Search for the cell housing the specified text and yield its [X, Y] center coordinate. 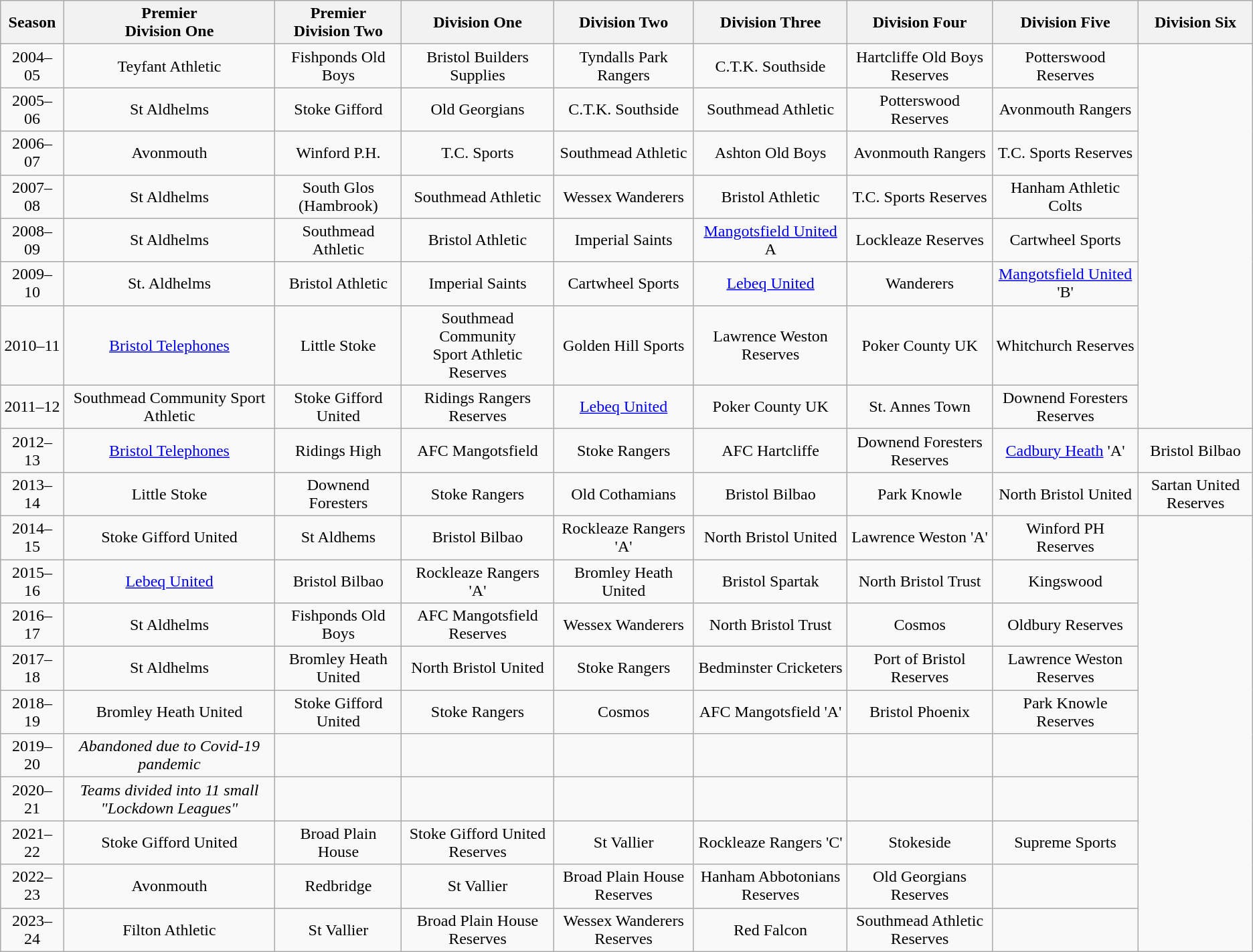
2012–13 [32, 450]
2019–20 [32, 755]
2021–22 [32, 842]
Division Two [624, 23]
St Aldhems [339, 537]
2009–10 [32, 284]
Whitchurch Reserves [1066, 345]
Oldbury Reserves [1066, 625]
PremierDivision Two [339, 23]
Downend Foresters [339, 494]
Stoke Gifford United Reserves [478, 842]
Filton Athletic [169, 929]
Sartan United Reserves [1195, 494]
2017–18 [32, 668]
AFC Mangotsfield 'A' [770, 712]
Division Four [920, 23]
Southmead Community Sport Athletic Reserves [478, 345]
Old Georgians Reserves [920, 886]
2011–12 [32, 407]
Hanham Athletic Colts [1066, 197]
Hanham Abbotonians Reserves [770, 886]
2023–24 [32, 929]
Old Cothamians [624, 494]
2015–16 [32, 581]
Bristol Builders Supplies [478, 66]
Wessex Wanderers Reserves [624, 929]
2010–11 [32, 345]
2022–23 [32, 886]
2008–09 [32, 240]
AFC Mangotsfield Reserves [478, 625]
Stoke Gifford [339, 110]
T.C. Sports [478, 153]
2004–05 [32, 66]
Redbridge [339, 886]
Teams divided into 11 small "Lockdown Leagues" [169, 799]
Division Five [1066, 23]
Winford PH Reserves [1066, 537]
2014–15 [32, 537]
2016–17 [32, 625]
Bedminster Cricketers [770, 668]
Cadbury Heath 'A' [1066, 450]
Southmead Athletic Reserves [920, 929]
Mangotsfield United 'B' [1066, 284]
AFC Hartcliffe [770, 450]
St. Aldhelms [169, 284]
Kingswood [1066, 581]
2018–19 [32, 712]
Tyndalls Park Rangers [624, 66]
Teyfant Athletic [169, 66]
2007–08 [32, 197]
Division One [478, 23]
Rockleaze Rangers 'C' [770, 842]
Port of Bristol Reserves [920, 668]
Division Three [770, 23]
Park Knowle Reserves [1066, 712]
2013–14 [32, 494]
AFC Mangotsfield [478, 450]
2005–06 [32, 110]
Lawrence Weston 'A' [920, 537]
Old Georgians [478, 110]
Broad Plain House [339, 842]
Wanderers [920, 284]
Ashton Old Boys [770, 153]
Southmead Community Sport Athletic [169, 407]
Season [32, 23]
Winford P.H. [339, 153]
Ridings Rangers Reserves [478, 407]
South Glos (Hambrook) [339, 197]
Park Knowle [920, 494]
Division Six [1195, 23]
2020–21 [32, 799]
Abandoned due to Covid-19 pandemic [169, 755]
St. Annes Town [920, 407]
Bristol Spartak [770, 581]
Bristol Phoenix [920, 712]
Supreme Sports [1066, 842]
Ridings High [339, 450]
Lockleaze Reserves [920, 240]
2006–07 [32, 153]
Red Falcon [770, 929]
Golden Hill Sports [624, 345]
Stokeside [920, 842]
Mangotsfield United A [770, 240]
Hartcliffe Old Boys Reserves [920, 66]
PremierDivision One [169, 23]
